Find where the given text appears and provide that cell's center as (X, Y) coordinate. 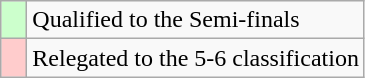
Qualified to the Semi-finals (196, 20)
Relegated to the 5-6 classification (196, 58)
